Detect which cell encompasses the target text, then output its [X, Y] center coordinate. 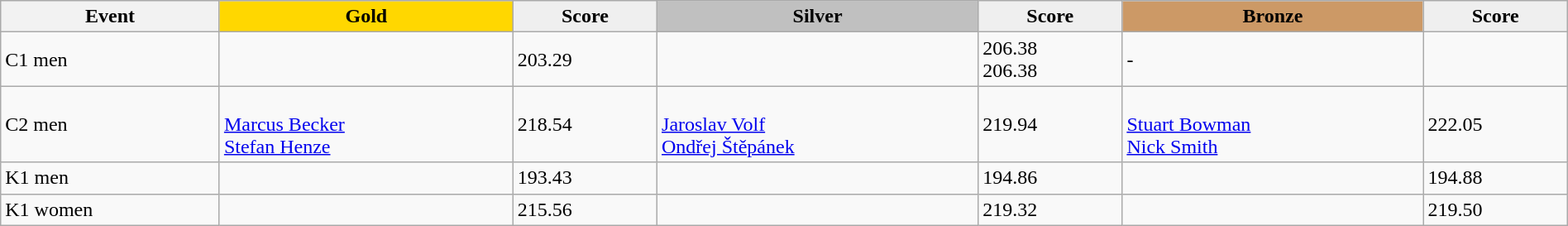
219.32 [1050, 209]
Silver [818, 17]
Bronze [1273, 17]
Event [111, 17]
219.50 [1495, 209]
194.86 [1050, 178]
- [1273, 60]
219.94 [1050, 124]
Gold [366, 17]
194.88 [1495, 178]
193.43 [585, 178]
Jaroslav VolfOndřej Štěpánek [818, 124]
206.38206.38 [1050, 60]
Stuart BowmanNick Smith [1273, 124]
C2 men [111, 124]
222.05 [1495, 124]
203.29 [585, 60]
K1 men [111, 178]
218.54 [585, 124]
215.56 [585, 209]
Marcus BeckerStefan Henze [366, 124]
K1 women [111, 209]
C1 men [111, 60]
